Scan for the cell matching the given text and deliver its (X, Y) coordinate at center. 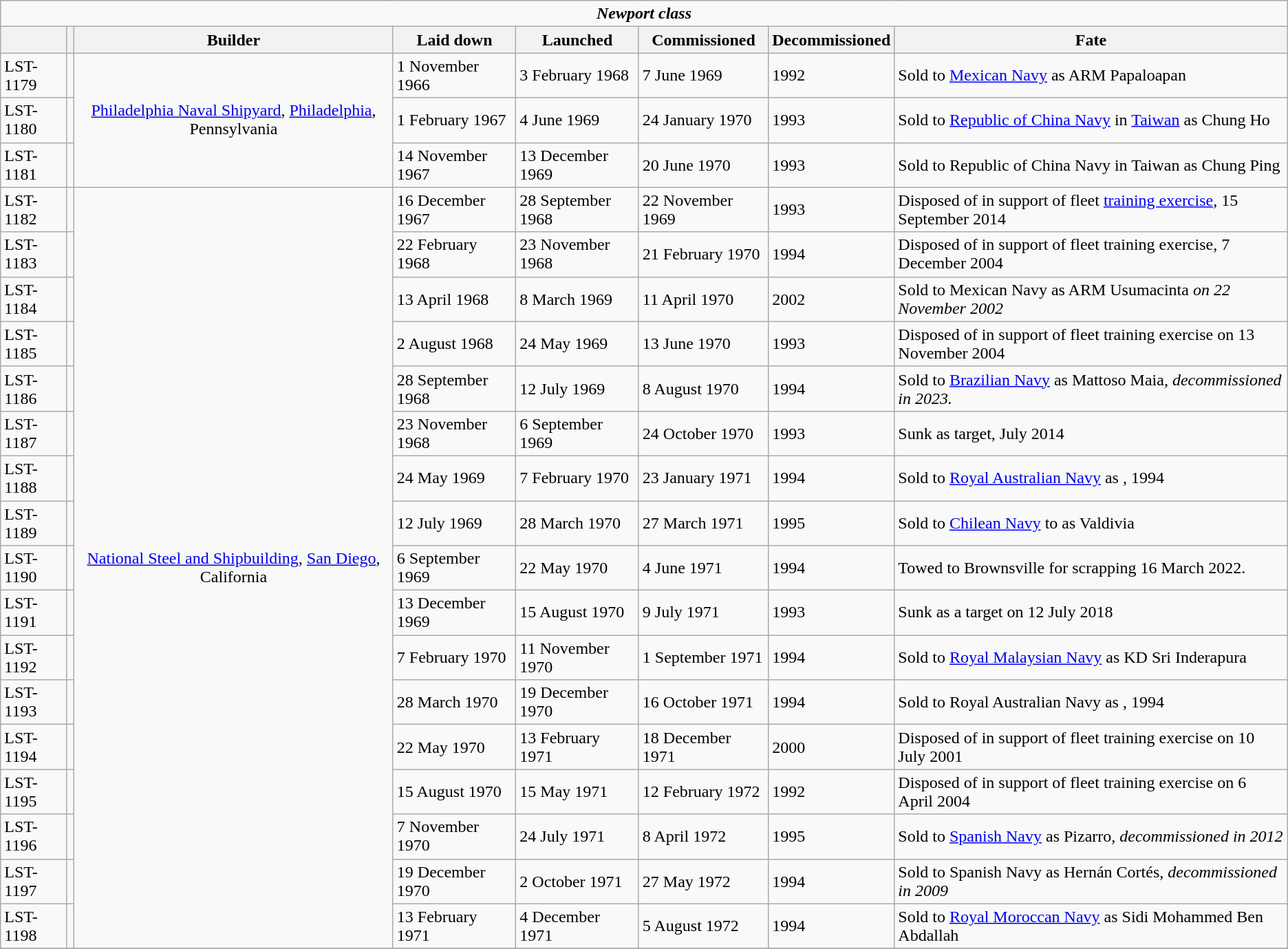
Towed to Brownsville for scrapping 16 March 2022. (1091, 568)
4 June 1969 (578, 120)
3 February 1968 (578, 76)
LST-1192 (34, 658)
Newport class (644, 14)
Sold to Mexican Navy as ARM Usumacinta on 22 November 2002 (1091, 299)
Sunk as target, July 2014 (1091, 434)
24 July 1971 (578, 837)
2000 (831, 747)
LST-1185 (34, 344)
8 April 1972 (703, 837)
23 January 1971 (703, 478)
Sold to Chilean Navy to as Valdivia (1091, 523)
Sold to Republic of China Navy in Taiwan as Chung Ping (1091, 165)
4 December 1971 (578, 926)
Sold to Mexican Navy as ARM Papaloapan (1091, 76)
22 November 1969 (703, 209)
1 November 1966 (454, 76)
Sold to Spanish Navy as Hernán Cortés, decommissioned in 2009 (1091, 881)
Disposed of in support of fleet training exercise on 6 April 2004 (1091, 791)
Sunk as a target on 12 July 2018 (1091, 612)
Sold to Spanish Navy as Pizarro, decommissioned in 2012 (1091, 837)
13 April 1968 (454, 299)
Decommissioned (831, 40)
27 May 1972 (703, 881)
16 December 1967 (454, 209)
Disposed of in support of fleet training exercise, 7 December 2004 (1091, 255)
27 March 1971 (703, 523)
5 August 1972 (703, 926)
24 January 1970 (703, 120)
2 October 1971 (578, 881)
Disposed of in support of fleet training exercise on 13 November 2004 (1091, 344)
18 December 1971 (703, 747)
Launched (578, 40)
Sold to Brazilian Navy as Mattoso Maia, decommissioned in 2023. (1091, 388)
Disposed of in support of fleet training exercise on 10 July 2001 (1091, 747)
LST-1181 (34, 165)
4 June 1971 (703, 568)
12 February 1972 (703, 791)
Laid down (454, 40)
Fate (1091, 40)
LST-1197 (34, 881)
24 October 1970 (703, 434)
LST-1187 (34, 434)
LST-1179 (34, 76)
LST-1195 (34, 791)
7 June 1969 (703, 76)
Disposed of in support of fleet training exercise, 15 September 2014 (1091, 209)
15 May 1971 (578, 791)
LST-1182 (34, 209)
11 April 1970 (703, 299)
14 November 1967 (454, 165)
LST-1180 (34, 120)
LST-1188 (34, 478)
9 July 1971 (703, 612)
LST-1191 (34, 612)
2 August 1968 (454, 344)
Sold to Royal Moroccan Navy as Sidi Mohammed Ben Abdallah (1091, 926)
LST-1198 (34, 926)
LST-1186 (34, 388)
21 February 1970 (703, 255)
16 October 1971 (703, 702)
20 June 1970 (703, 165)
1 September 1971 (703, 658)
National Steel and Shipbuilding, San Diego, California (234, 568)
Sold to Republic of China Navy in Taiwan as Chung Ho (1091, 120)
LST-1193 (34, 702)
22 February 1968 (454, 255)
LST-1183 (34, 255)
2002 (831, 299)
8 March 1969 (578, 299)
LST-1190 (34, 568)
LST-1184 (34, 299)
11 November 1970 (578, 658)
1 February 1967 (454, 120)
Philadelphia Naval Shipyard, Philadelphia, Pennsylvania (234, 120)
Builder (234, 40)
LST-1194 (34, 747)
Commissioned (703, 40)
7 November 1970 (454, 837)
Sold to Royal Malaysian Navy as KD Sri Inderapura (1091, 658)
8 August 1970 (703, 388)
13 June 1970 (703, 344)
LST-1196 (34, 837)
LST-1189 (34, 523)
